Scan for the cell matching the given text and deliver its [X, Y] coordinate at center. 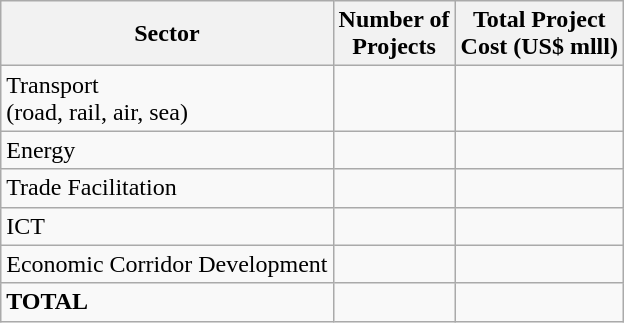
ICT [167, 226]
TOTAL [167, 302]
Economic Corridor Development [167, 264]
Trade Facilitation [167, 188]
Energy [167, 150]
Total Project Cost (US$ mlll) [539, 34]
Sector [167, 34]
Number of Projects [394, 34]
Transport (road, rail, air, sea) [167, 98]
